For the text-containing cell, return its midpoint in [X, Y] coordinate format. 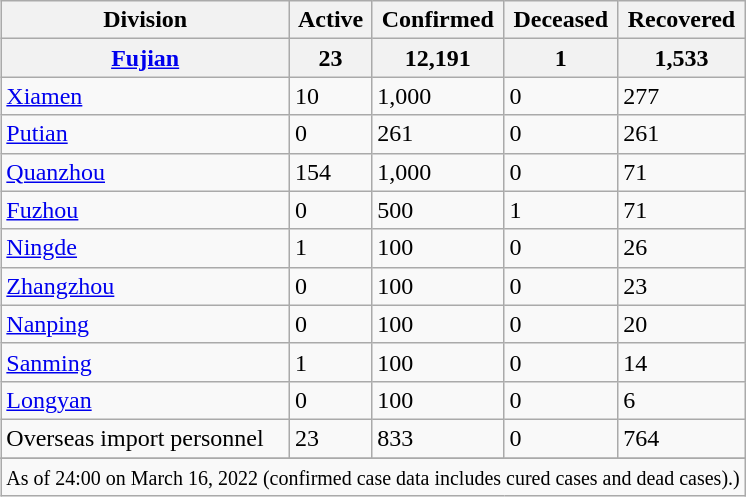
Overseas import personnel [146, 438]
Ningde [146, 248]
277 [682, 96]
Active [330, 20]
6 [682, 400]
12,191 [438, 58]
Xiamen [146, 96]
Longyan [146, 400]
Confirmed [438, 20]
764 [682, 438]
26 [682, 248]
Recovered [682, 20]
10 [330, 96]
Zhangzhou [146, 286]
1,533 [682, 58]
Fujian [146, 58]
Deceased [561, 20]
14 [682, 362]
Nanping [146, 324]
Sanming [146, 362]
Putian [146, 134]
500 [438, 210]
As of 24:00 on March 16, 2022 (confirmed case data includes cured cases and dead cases).) [373, 477]
Quanzhou [146, 172]
Division [146, 20]
833 [438, 438]
20 [682, 324]
Fuzhou [146, 210]
154 [330, 172]
